Capture the cell that displays the provided text and extract its [X, Y] central coordinate. 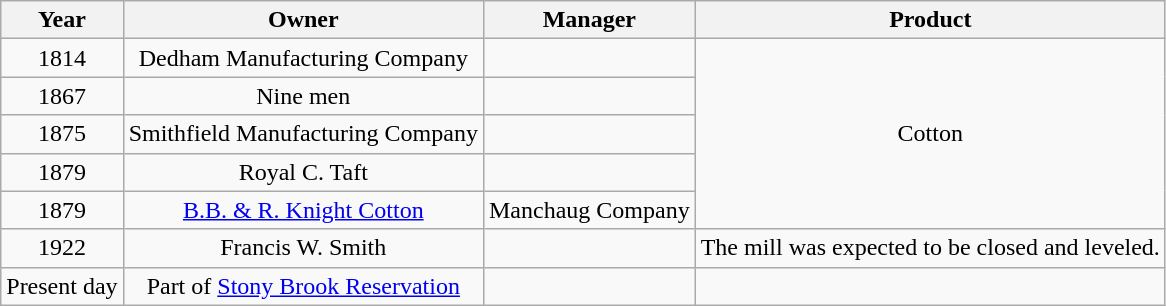
Product [930, 20]
Francis W. Smith [303, 248]
B.B. & R. Knight Cotton [303, 210]
Cotton [930, 134]
1922 [62, 248]
The mill was expected to be closed and leveled. [930, 248]
Year [62, 20]
Part of Stony Brook Reservation [303, 286]
Manager [589, 20]
Dedham Manufacturing Company [303, 58]
Smithfield Manufacturing Company [303, 134]
Owner [303, 20]
1875 [62, 134]
Present day [62, 286]
1867 [62, 96]
1814 [62, 58]
Royal C. Taft [303, 172]
Manchaug Company [589, 210]
Nine men [303, 96]
